Determine the [X, Y] coordinate at the center of the cell enclosing the given text.  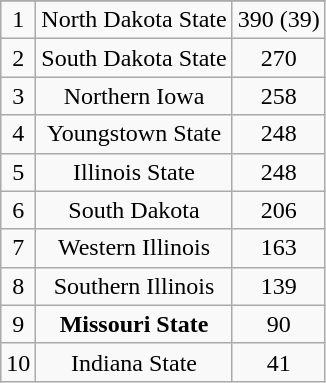
Illinois State [134, 172]
139 [278, 286]
Northern Iowa [134, 96]
South Dakota [134, 210]
163 [278, 248]
3 [18, 96]
9 [18, 324]
258 [278, 96]
390 (39) [278, 20]
Missouri State [134, 324]
90 [278, 324]
5 [18, 172]
2 [18, 58]
Southern Illinois [134, 286]
8 [18, 286]
South Dakota State [134, 58]
7 [18, 248]
North Dakota State [134, 20]
6 [18, 210]
Indiana State [134, 362]
1 [18, 20]
41 [278, 362]
206 [278, 210]
10 [18, 362]
Youngstown State [134, 134]
Western Illinois [134, 248]
4 [18, 134]
270 [278, 58]
